Determine the (x, y) coordinate at the center of the cell enclosing the given text.  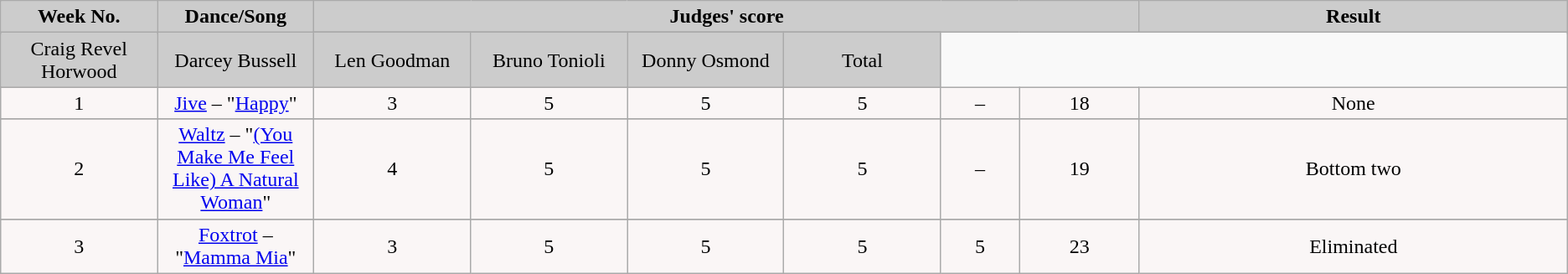
Bottom two (1354, 169)
Week No. (79, 17)
Waltz – "(You Make Me Feel Like) A Natural Woman" (236, 169)
Darcey Bussell (236, 60)
Len Goodman (392, 60)
None (1354, 103)
Bruno Tonioli (549, 60)
23 (1079, 246)
2 (79, 169)
Donny Osmond (705, 60)
1 (79, 103)
Result (1354, 17)
Jive – "Happy" (236, 103)
18 (1079, 103)
Dance/Song (236, 17)
Craig Revel Horwood (79, 60)
Judges' score (727, 17)
Eliminated (1354, 246)
19 (1079, 169)
Foxtrot – "Mamma Mia" (236, 246)
Total (863, 60)
4 (392, 169)
